Scan for the cell matching the given text and deliver its (X, Y) coordinate at center. 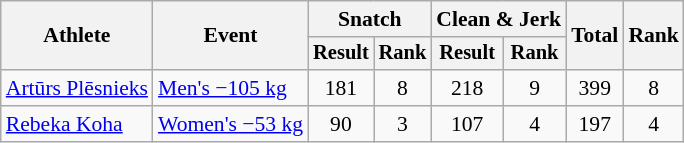
3 (403, 124)
Snatch (370, 19)
90 (341, 124)
9 (534, 88)
Rebeka Koha (77, 124)
Athlete (77, 36)
Men's −105 kg (230, 88)
218 (467, 88)
Artūrs Plēsnieks (77, 88)
Total (594, 36)
197 (594, 124)
Clean & Jerk (498, 19)
Event (230, 36)
107 (467, 124)
181 (341, 88)
399 (594, 88)
Women's −53 kg (230, 124)
